Determine the [x, y] coordinate at the center of the cell enclosing the given text.  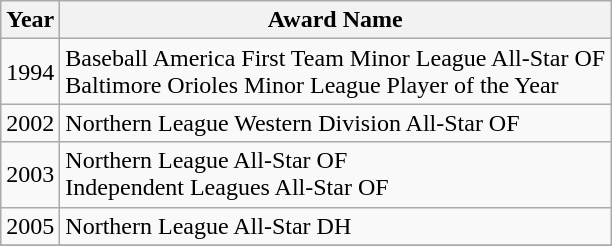
Northern League All-Star OFIndependent Leagues All-Star OF [336, 174]
Year [30, 20]
2002 [30, 123]
Northern League All-Star DH [336, 226]
2005 [30, 226]
Northern League Western Division All-Star OF [336, 123]
1994 [30, 72]
2003 [30, 174]
Award Name [336, 20]
Baseball America First Team Minor League All-Star OFBaltimore Orioles Minor League Player of the Year [336, 72]
